Return the (X, Y) coordinate for the center point of the cell that contains the specified text.  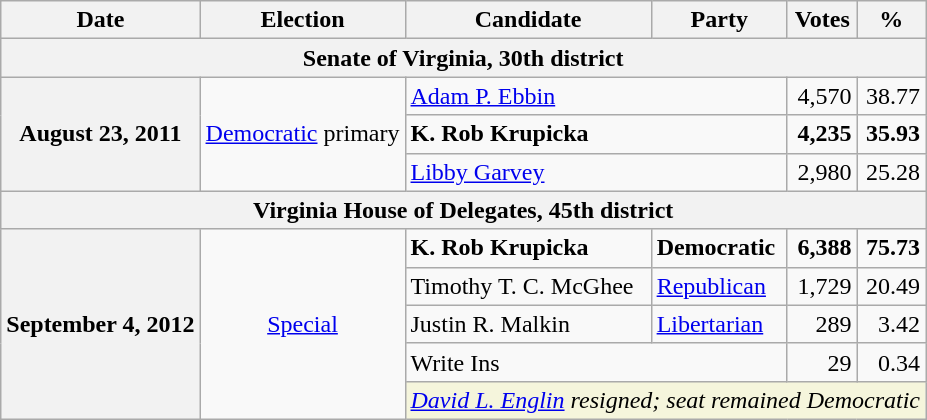
Votes (822, 20)
289 (822, 324)
3.42 (891, 324)
4,235 (822, 134)
Write Ins (596, 362)
Libby Garvey (596, 172)
4,570 (822, 96)
Election (302, 20)
6,388 (822, 248)
% (891, 20)
0.34 (891, 362)
29 (822, 362)
Adam P. Ebbin (596, 96)
Candidate (528, 20)
Special (302, 324)
September 4, 2012 (100, 324)
Democratic primary (302, 134)
Senate of Virginia, 30th district (464, 58)
35.93 (891, 134)
August 23, 2011 (100, 134)
Libertarian (719, 324)
25.28 (891, 172)
Virginia House of Delegates, 45th district (464, 210)
2,980 (822, 172)
Democratic (719, 248)
Republican (719, 286)
Party (719, 20)
Justin R. Malkin (528, 324)
38.77 (891, 96)
1,729 (822, 286)
Timothy T. C. McGhee (528, 286)
20.49 (891, 286)
75.73 (891, 248)
David L. Englin resigned; seat remained Democratic (666, 400)
Date (100, 20)
